Return the (x, y) coordinate for the center point of the cell that contains the specified text.  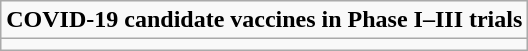
COVID-19 candidate vaccines in Phase I–III trials (264, 20)
